Provide the (X, Y) coordinate of the cell's center where the given text is located.  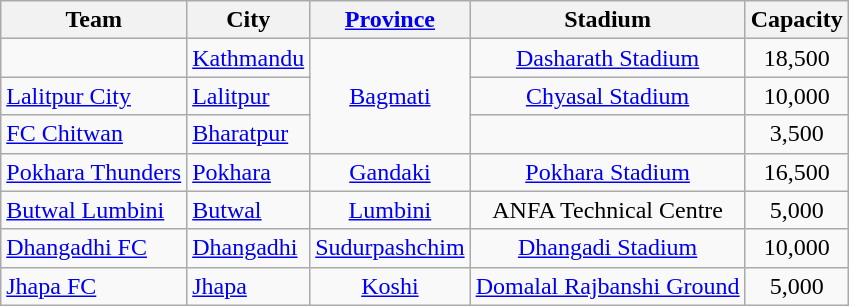
Capacity (796, 20)
Dasharath Stadium (608, 58)
Pokhara Stadium (608, 172)
Butwal (248, 210)
Butwal Lumbini (94, 210)
Lumbini (390, 210)
Gandaki (390, 172)
Bharatpur (248, 134)
Pokhara (248, 172)
Chyasal Stadium (608, 96)
Province (390, 20)
FC Chitwan (94, 134)
Dhangadi Stadium (608, 248)
16,500 (796, 172)
18,500 (796, 58)
Jhapa FC (94, 286)
City (248, 20)
Dhangadhi FC (94, 248)
Jhapa (248, 286)
Domalal Rajbanshi Ground (608, 286)
Kathmandu (248, 58)
3,500 (796, 134)
Sudurpashchim (390, 248)
Pokhara Thunders (94, 172)
Bagmati (390, 96)
Team (94, 20)
Lalitpur (248, 96)
ANFA Technical Centre (608, 210)
Stadium (608, 20)
Dhangadhi (248, 248)
Koshi (390, 286)
Lalitpur City (94, 96)
